Return (X, Y) of the center of cell containing provided text 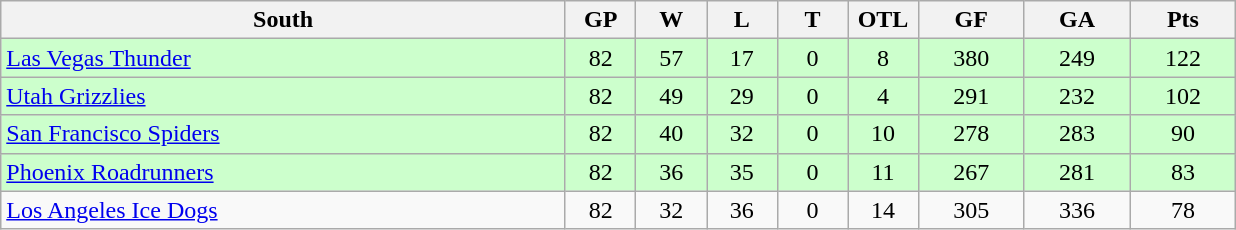
291 (971, 96)
GA (1077, 20)
102 (1183, 96)
GF (971, 20)
Las Vegas Thunder (284, 58)
90 (1183, 134)
29 (742, 96)
78 (1183, 210)
Los Angeles Ice Dogs (284, 210)
8 (884, 58)
232 (1077, 96)
T (812, 20)
122 (1183, 58)
Pts (1183, 20)
South (284, 20)
57 (672, 58)
249 (1077, 58)
283 (1077, 134)
L (742, 20)
281 (1077, 172)
10 (884, 134)
267 (971, 172)
OTL (884, 20)
Phoenix Roadrunners (284, 172)
17 (742, 58)
35 (742, 172)
GP (600, 20)
49 (672, 96)
40 (672, 134)
San Francisco Spiders (284, 134)
14 (884, 210)
380 (971, 58)
4 (884, 96)
W (672, 20)
11 (884, 172)
336 (1077, 210)
278 (971, 134)
305 (971, 210)
83 (1183, 172)
Utah Grizzlies (284, 96)
